Return the (X, Y) coordinate for the center point of the cell that contains the specified text.  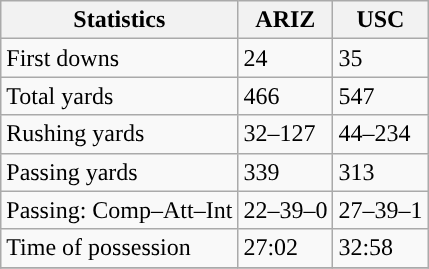
27–39–1 (380, 210)
32:58 (380, 248)
313 (380, 172)
35 (380, 58)
466 (286, 96)
Passing yards (120, 172)
USC (380, 20)
27:02 (286, 248)
Statistics (120, 20)
339 (286, 172)
Passing: Comp–Att–Int (120, 210)
Rushing yards (120, 134)
44–234 (380, 134)
First downs (120, 58)
547 (380, 96)
Time of possession (120, 248)
24 (286, 58)
32–127 (286, 134)
Total yards (120, 96)
ARIZ (286, 20)
22–39–0 (286, 210)
